For the text-containing cell, return its midpoint in (x, y) coordinate format. 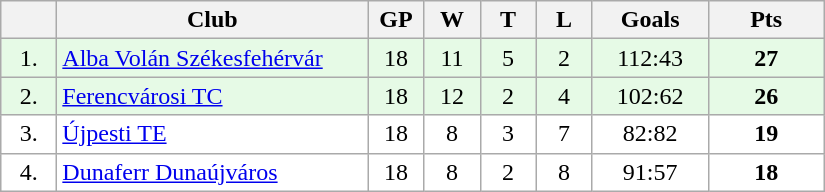
GP (396, 20)
T (508, 20)
7 (564, 134)
19 (766, 134)
3 (508, 134)
26 (766, 96)
4. (29, 172)
W (452, 20)
Alba Volán Székesfehérvár (212, 58)
91:57 (650, 172)
Újpesti TE (212, 134)
5 (508, 58)
Club (212, 20)
82:82 (650, 134)
1. (29, 58)
Dunaferr Dunaújváros (212, 172)
Goals (650, 20)
27 (766, 58)
4 (564, 96)
L (564, 20)
112:43 (650, 58)
3. (29, 134)
11 (452, 58)
102:62 (650, 96)
2. (29, 96)
Pts (766, 20)
Ferencvárosi TC (212, 96)
12 (452, 96)
